Pinpoint the cell where the given text exists, returning its [X, Y] midpoint coordinate. 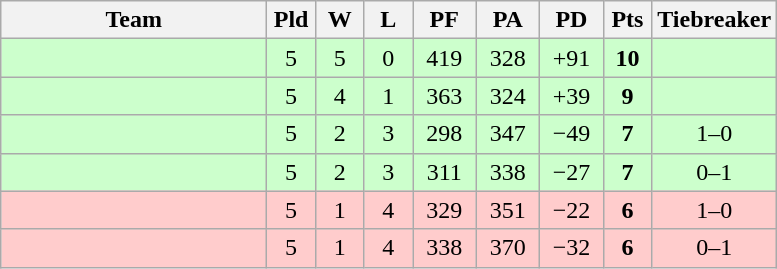
10 [628, 58]
−49 [572, 134]
+39 [572, 96]
PD [572, 20]
−32 [572, 248]
347 [508, 134]
Pld [292, 20]
363 [444, 96]
298 [444, 134]
328 [508, 58]
324 [508, 96]
351 [508, 210]
PA [508, 20]
329 [444, 210]
−22 [572, 210]
9 [628, 96]
L [388, 20]
Pts [628, 20]
−27 [572, 172]
Team [134, 20]
+91 [572, 58]
Tiebreaker [714, 20]
311 [444, 172]
W [340, 20]
419 [444, 58]
370 [508, 248]
0 [388, 58]
PF [444, 20]
